Scan for the cell matching the given text and deliver its (x, y) coordinate at center. 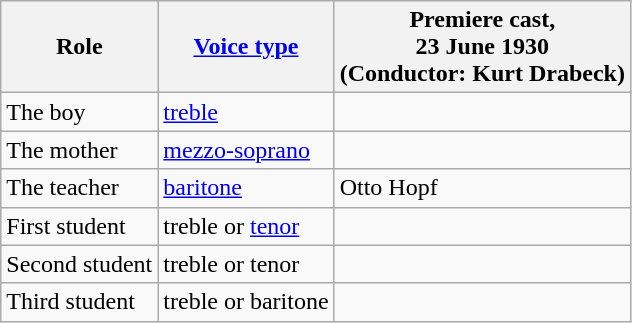
mezzo-soprano (246, 150)
The teacher (80, 188)
treble (246, 112)
baritone (246, 188)
Role (80, 47)
The boy (80, 112)
The mother (80, 150)
Second student (80, 264)
Otto Hopf (482, 188)
treble or baritone (246, 302)
Premiere cast,23 June 1930(Conductor: Kurt Drabeck) (482, 47)
Third student (80, 302)
Voice type (246, 47)
First student (80, 226)
